Output the [x, y] coordinate of the center of the cell containing the given text.  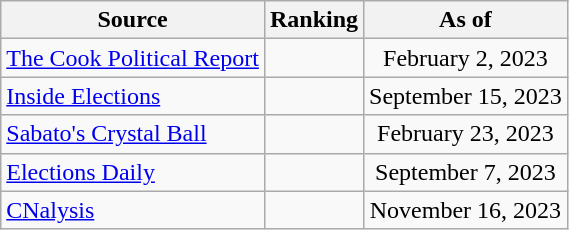
CNalysis [133, 210]
February 2, 2023 [466, 58]
As of [466, 20]
September 15, 2023 [466, 96]
Ranking [314, 20]
Inside Elections [133, 96]
The Cook Political Report [133, 58]
February 23, 2023 [466, 134]
Sabato's Crystal Ball [133, 134]
Source [133, 20]
November 16, 2023 [466, 210]
Elections Daily [133, 172]
September 7, 2023 [466, 172]
